Identify which cell holds the provided text, then report its (X, Y) central coordinate. 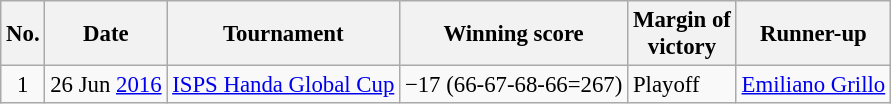
Tournament (284, 34)
Margin ofvictory (682, 34)
1 (23, 85)
Playoff (682, 85)
ISPS Handa Global Cup (284, 85)
Emiliano Grillo (813, 85)
No. (23, 34)
26 Jun 2016 (106, 85)
Winning score (514, 34)
−17 (66-67-68-66=267) (514, 85)
Date (106, 34)
Runner-up (813, 34)
